Extract the (X, Y) coordinate from the center of the cell holding the provided text.  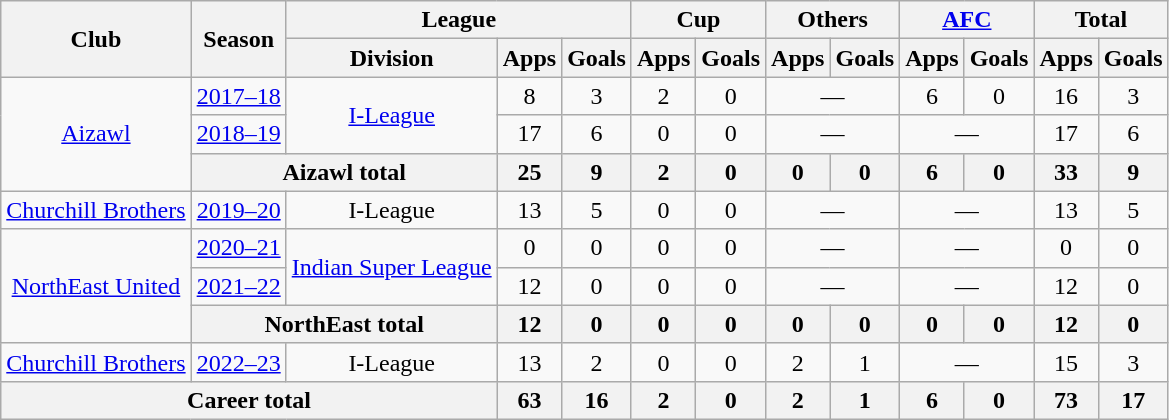
AFC (967, 20)
Indian Super League (392, 267)
25 (529, 172)
33 (1066, 172)
NorthEast total (344, 324)
15 (1066, 362)
2022–23 (238, 362)
8 (529, 96)
73 (1066, 400)
Aizawl total (344, 172)
Division (392, 58)
Others (833, 20)
Season (238, 39)
2020–21 (238, 248)
NorthEast United (96, 286)
63 (529, 400)
Career total (249, 400)
Club (96, 39)
League (458, 20)
Cup (698, 20)
2018–19 (238, 134)
Total (1101, 20)
2017–18 (238, 96)
Aizawl (96, 134)
2021–22 (238, 286)
2019–20 (238, 210)
